Detect which cell encompasses the target text, then output its (X, Y) center coordinate. 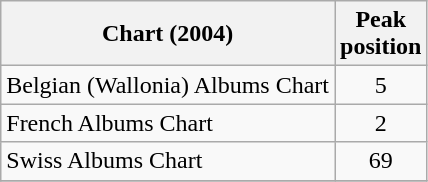
5 (380, 85)
2 (380, 123)
Peakposition (380, 34)
French Albums Chart (168, 123)
Belgian (Wallonia) Albums Chart (168, 85)
69 (380, 161)
Chart (2004) (168, 34)
Swiss Albums Chart (168, 161)
